Find where the given text appears and provide that cell's center as [X, Y] coordinate. 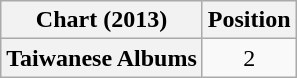
Position [249, 20]
Chart (2013) [102, 20]
2 [249, 58]
Taiwanese Albums [102, 58]
